Output the (X, Y) coordinate of the center of the cell containing the given text.  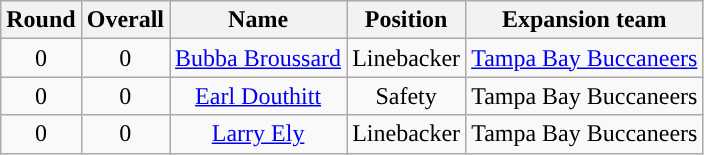
Overall (125, 20)
Round (41, 20)
Bubba Broussard (258, 58)
Position (406, 20)
Safety (406, 96)
Expansion team (584, 20)
Name (258, 20)
Larry Ely (258, 134)
Earl Douthitt (258, 96)
